Search for the cell housing the specified text and yield its (X, Y) center coordinate. 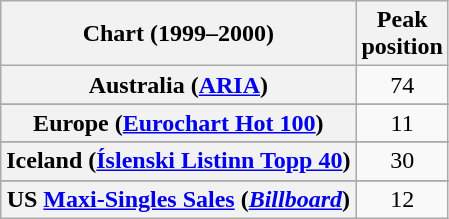
US Maxi-Singles Sales (Billboard) (178, 199)
Australia (ARIA) (178, 85)
74 (402, 85)
Chart (1999–2000) (178, 34)
30 (402, 161)
12 (402, 199)
11 (402, 123)
Iceland (Íslenski Listinn Topp 40) (178, 161)
Peakposition (402, 34)
Europe (Eurochart Hot 100) (178, 123)
